Return the (X, Y) coordinate for the center point of the cell that contains the specified text.  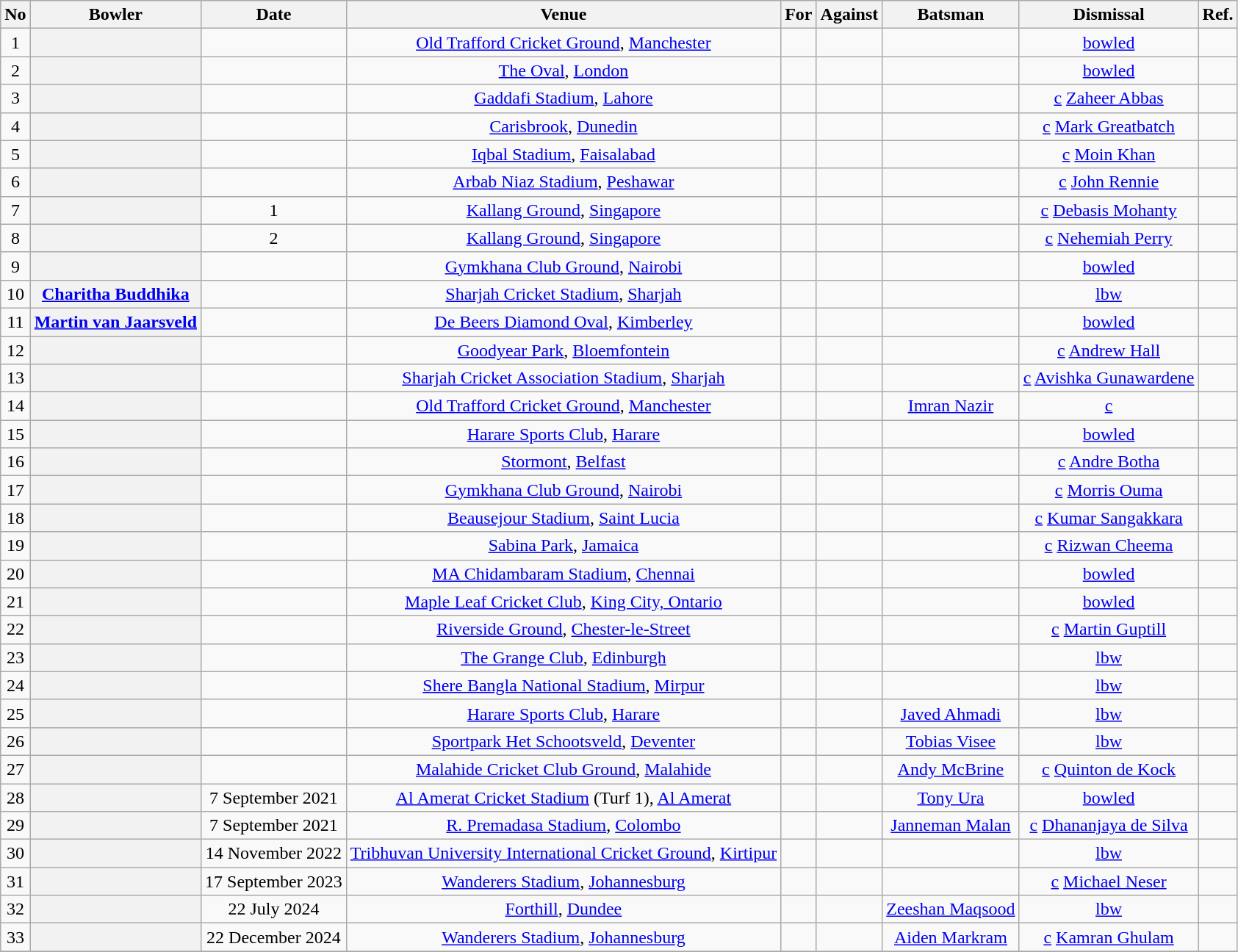
Zeeshan Maqsood (951, 909)
Venue (563, 15)
Date (274, 15)
Aiden Markram (951, 937)
Tribhuvan University International Cricket Ground, Kirtipur (563, 854)
c (1109, 406)
30 (15, 854)
c Michael Neser (1109, 881)
c Andre Botha (1109, 462)
23 (15, 657)
11 (15, 322)
The Oval, London (563, 71)
18 (15, 518)
Martin van Jaarsveld (115, 322)
Tobias Visee (951, 741)
22 July 2024 (274, 909)
Malahide Cricket Club Ground, Malahide (563, 769)
Janneman Malan (951, 826)
22 December 2024 (274, 937)
Gaddafi Stadium, Lahore (563, 98)
17 (15, 490)
Beausejour Stadium, Saint Lucia (563, 518)
4 (15, 126)
The Grange Club, Edinburgh (563, 657)
Bowler (115, 15)
c Kumar Sangakkara (1109, 518)
c Martin Guptill (1109, 630)
Stormont, Belfast (563, 462)
c Debasis Mohanty (1109, 210)
13 (15, 378)
7 (15, 210)
c Dhananjaya de Silva (1109, 826)
For (799, 15)
Iqbal Stadium, Faisalabad (563, 154)
Tony Ura (951, 797)
17 September 2023 (274, 881)
Batsman (951, 15)
19 (15, 546)
29 (15, 826)
Maple Leaf Cricket Club, King City, Ontario (563, 602)
c Morris Ouma (1109, 490)
5 (15, 154)
R. Premadasa Stadium, Colombo (563, 826)
25 (15, 713)
Against (849, 15)
Sharjah Cricket Association Stadium, Sharjah (563, 378)
Sabina Park, Jamaica (563, 546)
Riverside Ground, Chester-le-Street (563, 630)
Javed Ahmadi (951, 713)
28 (15, 797)
Sportpark Het Schootsveld, Deventer (563, 741)
22 (15, 630)
c Kamran Ghulam (1109, 937)
Arbab Niaz Stadium, Peshawar (563, 182)
Goodyear Park, Bloemfontein (563, 350)
8 (15, 238)
Al Amerat Cricket Stadium (Turf 1), Al Amerat (563, 797)
20 (15, 574)
c Zaheer Abbas (1109, 98)
27 (15, 769)
MA Chidambaram Stadium, Chennai (563, 574)
6 (15, 182)
c Andrew Hall (1109, 350)
21 (15, 602)
14 (15, 406)
c Nehemiah Perry (1109, 238)
c Rizwan Cheema (1109, 546)
32 (15, 909)
31 (15, 881)
c Avishka Gunawardene (1109, 378)
De Beers Diamond Oval, Kimberley (563, 322)
12 (15, 350)
14 November 2022 (274, 854)
Charitha Buddhika (115, 294)
33 (15, 937)
Dismissal (1109, 15)
c Quinton de Kock (1109, 769)
c Mark Greatbatch (1109, 126)
Imran Nazir (951, 406)
Andy McBrine (951, 769)
Sharjah Cricket Stadium, Sharjah (563, 294)
No (15, 15)
Carisbrook, Dunedin (563, 126)
10 (15, 294)
16 (15, 462)
24 (15, 685)
3 (15, 98)
9 (15, 266)
Ref. (1218, 15)
Forthill, Dundee (563, 909)
c John Rennie (1109, 182)
26 (15, 741)
Shere Bangla National Stadium, Mirpur (563, 685)
c Moin Khan (1109, 154)
15 (15, 434)
